Return (x, y) of the center of cell containing provided text 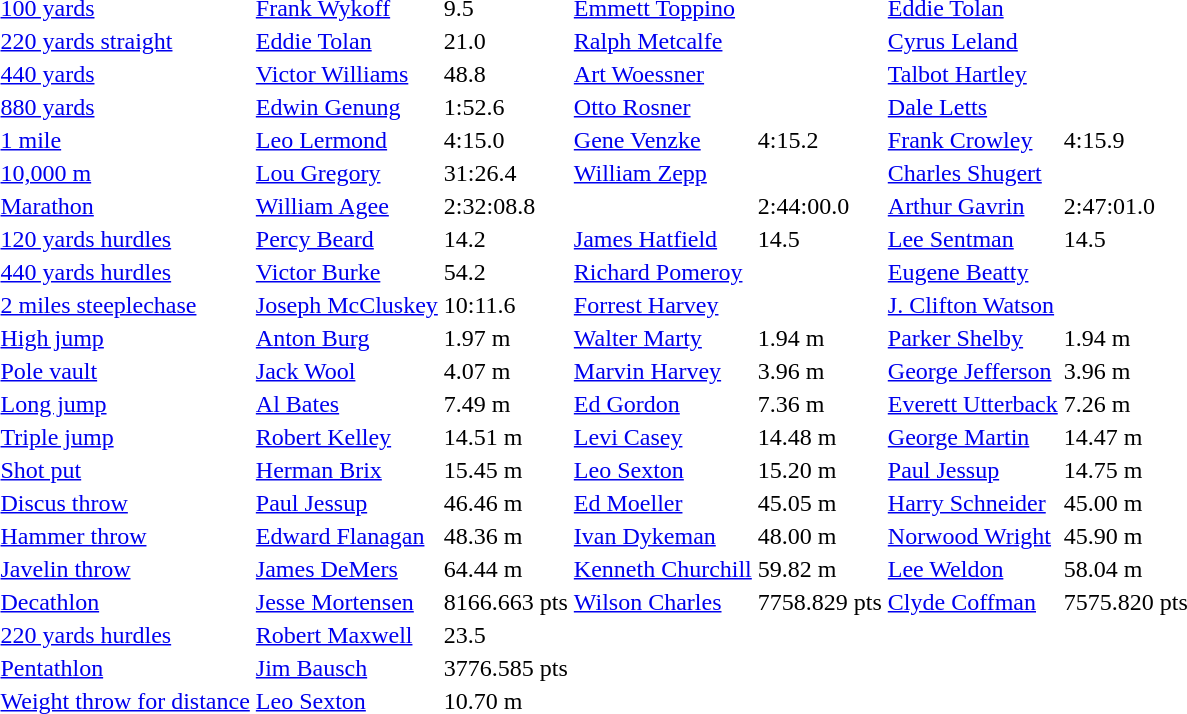
Wilson Charles (662, 602)
Charles Shugert (972, 173)
Percy Beard (346, 239)
Ralph Metcalfe (662, 41)
Talbot Hartley (972, 74)
George Martin (972, 437)
Lee Sentman (972, 239)
23.5 (506, 635)
James Hatfield (662, 239)
7.36 m (820, 404)
Gene Venzke (662, 140)
Herman Brix (346, 470)
Forrest Harvey (662, 305)
2:32:08.8 (506, 206)
George Jefferson (972, 371)
48.36 m (506, 536)
1.94 m (820, 338)
Arthur Gavrin (972, 206)
Richard Pomeroy (662, 272)
Anton Burg (346, 338)
21.0 (506, 41)
Dale Letts (972, 107)
14.48 m (820, 437)
Walter Marty (662, 338)
Leo Sexton (662, 470)
45.05 m (820, 503)
Victor Williams (346, 74)
48.00 m (820, 536)
Victor Burke (346, 272)
Frank Crowley (972, 140)
1.97 m (506, 338)
14.2 (506, 239)
Leo Lermond (346, 140)
4:15.0 (506, 140)
14.5 (820, 239)
Robert Maxwell (346, 635)
Jim Bausch (346, 668)
Harry Schneider (972, 503)
3.96 m (820, 371)
Joseph McCluskey (346, 305)
8166.663 pts (506, 602)
64.44 m (506, 569)
James DeMers (346, 569)
48.8 (506, 74)
Ed Gordon (662, 404)
Jesse Mortensen (346, 602)
Otto Rosner (662, 107)
31:26.4 (506, 173)
Al Bates (346, 404)
Jack Wool (346, 371)
Norwood Wright (972, 536)
Edward Flanagan (346, 536)
Everett Utterback (972, 404)
Clyde Coffman (972, 602)
Levi Casey (662, 437)
J. Clifton Watson (972, 305)
15.20 m (820, 470)
10:11.6 (506, 305)
Parker Shelby (972, 338)
4:15.2 (820, 140)
Robert Kelley (346, 437)
2:44:00.0 (820, 206)
14.51 m (506, 437)
59.82 m (820, 569)
7758.829 pts (820, 602)
15.45 m (506, 470)
William Agee (346, 206)
Edwin Genung (346, 107)
Ed Moeller (662, 503)
Lou Gregory (346, 173)
54.2 (506, 272)
46.46 m (506, 503)
1:52.6 (506, 107)
Eugene Beatty (972, 272)
Art Woessner (662, 74)
7.49 m (506, 404)
3776.585 pts (506, 668)
Marvin Harvey (662, 371)
4.07 m (506, 371)
Ivan Dykeman (662, 536)
Lee Weldon (972, 569)
Kenneth Churchill (662, 569)
Cyrus Leland (972, 41)
Eddie Tolan (346, 41)
William Zepp (662, 173)
